Find where the given text appears and provide that cell's center as (X, Y) coordinate. 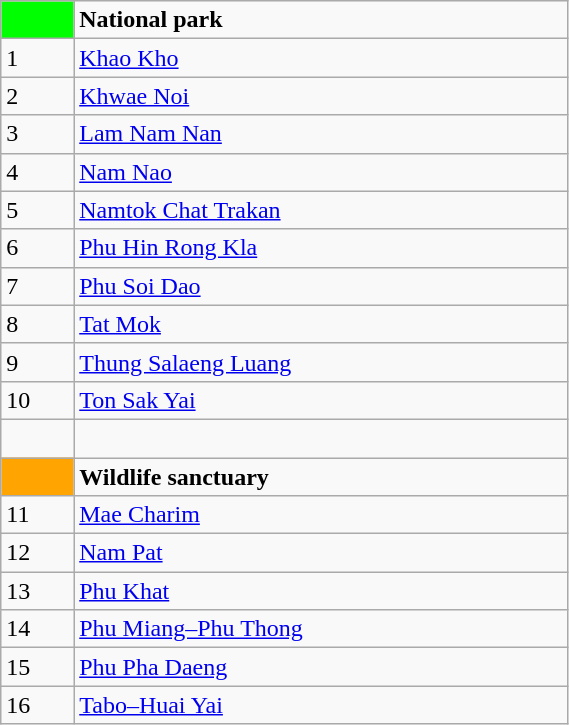
National park (321, 20)
Ton Sak Yai (321, 400)
15 (38, 667)
11 (38, 515)
Phu Soi Dao (321, 286)
Thung Salaeng Luang (321, 362)
3 (38, 134)
2 (38, 96)
Phu Pha Daeng (321, 667)
Phu Khat (321, 591)
13 (38, 591)
7 (38, 286)
Lam Nam Nan (321, 134)
Nam Nao (321, 172)
4 (38, 172)
5 (38, 210)
14 (38, 629)
Mae Charim (321, 515)
Tabo–Huai Yai (321, 705)
Phu Miang–Phu Thong (321, 629)
12 (38, 553)
Wildlife sanctuary (321, 477)
9 (38, 362)
10 (38, 400)
Phu Hin Rong Kla (321, 248)
1 (38, 58)
16 (38, 705)
Khwae Noi (321, 96)
Nam Pat (321, 553)
6 (38, 248)
Namtok Chat Trakan (321, 210)
Khao Kho (321, 58)
8 (38, 324)
Tat Mok (321, 324)
